Pinpoint the cell where the given text exists, returning its [X, Y] midpoint coordinate. 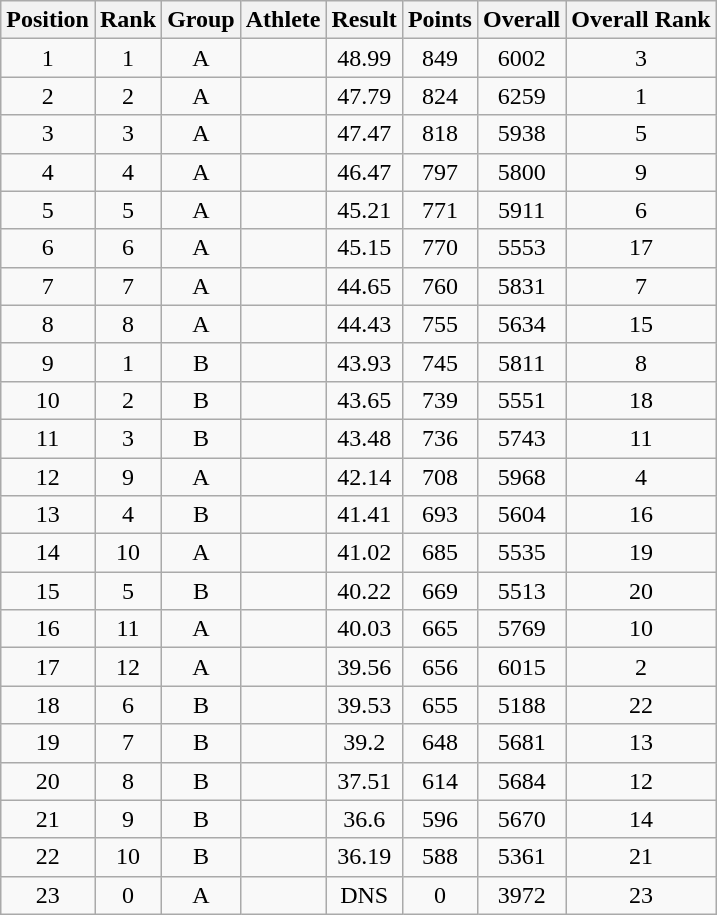
5553 [521, 248]
45.21 [364, 210]
6015 [521, 667]
43.48 [364, 438]
39.2 [364, 743]
5938 [521, 134]
5513 [521, 591]
48.99 [364, 58]
5831 [521, 286]
Athlete [283, 20]
37.51 [364, 781]
44.65 [364, 286]
771 [440, 210]
5769 [521, 629]
Points [440, 20]
5535 [521, 553]
Position [48, 20]
5634 [521, 324]
849 [440, 58]
Result [364, 20]
3972 [521, 895]
669 [440, 591]
770 [440, 248]
818 [440, 134]
736 [440, 438]
47.79 [364, 96]
43.93 [364, 362]
739 [440, 400]
5800 [521, 172]
5684 [521, 781]
685 [440, 553]
596 [440, 819]
36.19 [364, 857]
36.6 [364, 819]
42.14 [364, 477]
40.03 [364, 629]
41.41 [364, 515]
5681 [521, 743]
655 [440, 705]
824 [440, 96]
648 [440, 743]
5670 [521, 819]
693 [440, 515]
6259 [521, 96]
656 [440, 667]
5743 [521, 438]
5361 [521, 857]
5551 [521, 400]
47.47 [364, 134]
665 [440, 629]
614 [440, 781]
745 [440, 362]
Group [202, 20]
588 [440, 857]
43.65 [364, 400]
708 [440, 477]
5911 [521, 210]
44.43 [364, 324]
Rank [128, 20]
46.47 [364, 172]
Overall [521, 20]
797 [440, 172]
39.53 [364, 705]
5968 [521, 477]
760 [440, 286]
45.15 [364, 248]
5811 [521, 362]
5604 [521, 515]
39.56 [364, 667]
Overall Rank [641, 20]
40.22 [364, 591]
6002 [521, 58]
5188 [521, 705]
DNS [364, 895]
755 [440, 324]
41.02 [364, 553]
